Extract the (x, y) coordinate from the center of the cell holding the provided text.  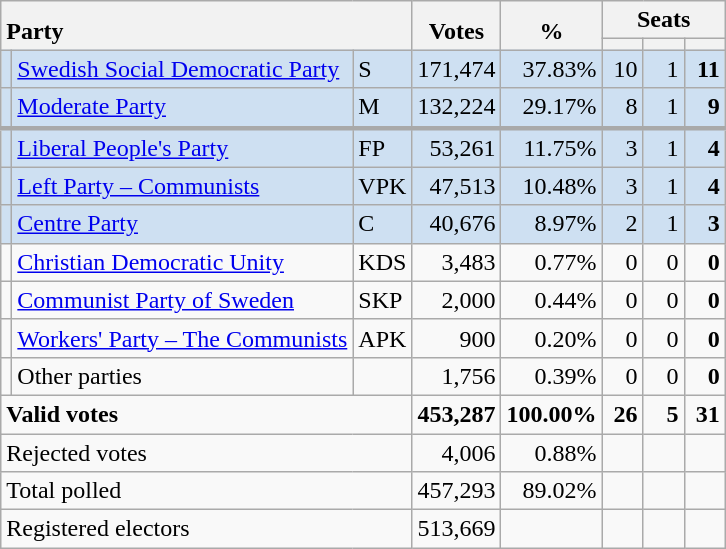
APK (382, 338)
SKP (382, 300)
47,513 (456, 186)
453,287 (456, 414)
2 (622, 224)
0.44% (552, 300)
0.20% (552, 338)
FP (382, 148)
S (382, 69)
% (552, 26)
8.97% (552, 224)
Seats (664, 20)
0.88% (552, 453)
8 (622, 108)
11 (704, 69)
Votes (456, 26)
Left Party – Communists (182, 186)
Registered electors (206, 529)
1,756 (456, 376)
11.75% (552, 148)
37.83% (552, 69)
10.48% (552, 186)
132,224 (456, 108)
Centre Party (182, 224)
31 (704, 414)
Other parties (182, 376)
Christian Democratic Unity (182, 262)
Moderate Party (182, 108)
Rejected votes (206, 453)
3,483 (456, 262)
C (382, 224)
53,261 (456, 148)
5 (664, 414)
171,474 (456, 69)
457,293 (456, 491)
0.39% (552, 376)
9 (704, 108)
26 (622, 414)
Party (206, 26)
0.77% (552, 262)
Workers' Party – The Communists (182, 338)
10 (622, 69)
VPK (382, 186)
4,006 (456, 453)
89.02% (552, 491)
513,669 (456, 529)
Swedish Social Democratic Party (182, 69)
KDS (382, 262)
900 (456, 338)
Total polled (206, 491)
Communist Party of Sweden (182, 300)
Liberal People's Party (182, 148)
M (382, 108)
29.17% (552, 108)
Valid votes (206, 414)
100.00% (552, 414)
40,676 (456, 224)
2,000 (456, 300)
